Find where the given text appears and provide that cell's center as [x, y] coordinate. 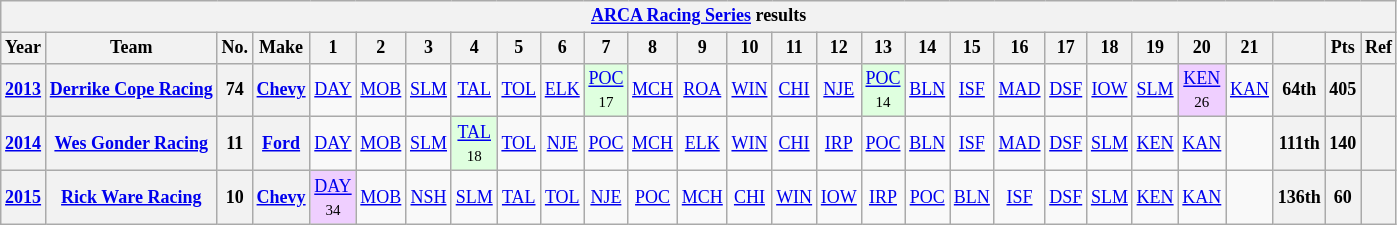
15 [972, 48]
14 [928, 48]
60 [1343, 197]
Make [281, 48]
1 [333, 48]
136th [1299, 197]
16 [1020, 48]
DAY34 [333, 197]
4 [474, 48]
2 [381, 48]
405 [1343, 90]
No. [234, 48]
POC14 [883, 90]
21 [1250, 48]
Year [24, 48]
12 [838, 48]
140 [1343, 144]
KEN26 [1202, 90]
8 [653, 48]
Team [131, 48]
111th [1299, 144]
6 [562, 48]
NSH [429, 197]
Derrike Cope Racing [131, 90]
Ref [1379, 48]
5 [518, 48]
ROA [702, 90]
Rick Ware Racing [131, 197]
ARCA Racing Series results [699, 16]
18 [1110, 48]
3 [429, 48]
POC17 [606, 90]
2013 [24, 90]
Pts [1343, 48]
7 [606, 48]
TAL18 [474, 144]
20 [1202, 48]
9 [702, 48]
2014 [24, 144]
Wes Gonder Racing [131, 144]
19 [1155, 48]
13 [883, 48]
64th [1299, 90]
Ford [281, 144]
74 [234, 90]
2015 [24, 197]
17 [1066, 48]
